Output the [x, y] coordinate of the center of the cell containing the given text.  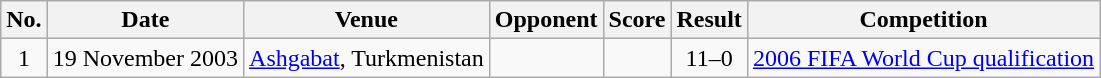
Venue [367, 20]
2006 FIFA World Cup qualification [923, 58]
19 November 2003 [145, 58]
1 [24, 58]
Ashgabat, Turkmenistan [367, 58]
Result [709, 20]
Competition [923, 20]
No. [24, 20]
Opponent [546, 20]
Date [145, 20]
11–0 [709, 58]
Score [637, 20]
